Identify which cell holds the provided text, then report its [X, Y] central coordinate. 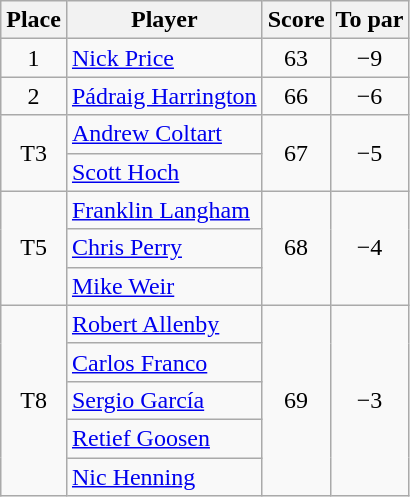
2 [34, 96]
T8 [34, 400]
Robert Allenby [164, 324]
T3 [34, 153]
Andrew Coltart [164, 134]
67 [296, 153]
Carlos Franco [164, 362]
Mike Weir [164, 286]
Chris Perry [164, 248]
Score [296, 20]
−3 [370, 400]
Retief Goosen [164, 438]
−6 [370, 96]
Nick Price [164, 58]
1 [34, 58]
−4 [370, 248]
Player [164, 20]
Place [34, 20]
66 [296, 96]
Pádraig Harrington [164, 96]
Sergio García [164, 400]
63 [296, 58]
To par [370, 20]
Scott Hoch [164, 172]
T5 [34, 248]
68 [296, 248]
Nic Henning [164, 477]
Franklin Langham [164, 210]
−5 [370, 153]
−9 [370, 58]
69 [296, 400]
